Identify which cell holds the provided text, then report its (x, y) central coordinate. 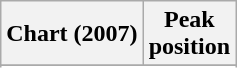
Peakposition (189, 34)
Chart (2007) (72, 34)
